Identify which cell holds the provided text, then report its (x, y) central coordinate. 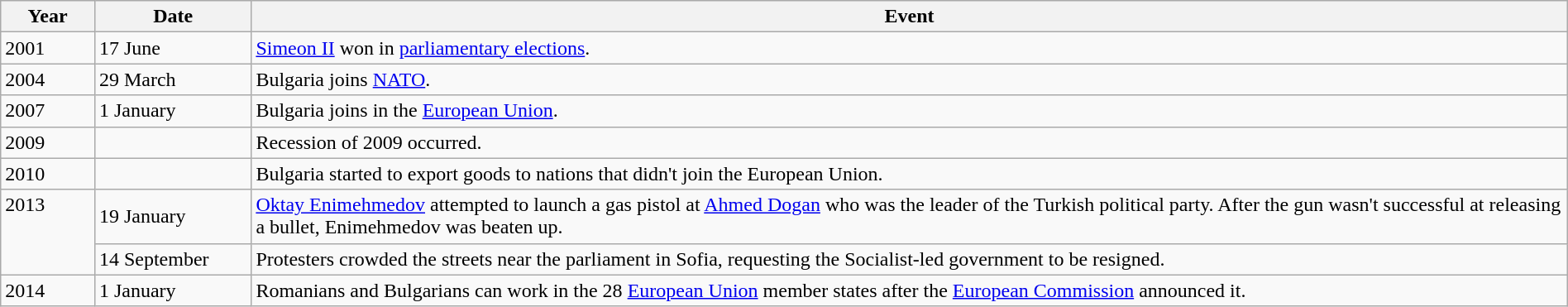
Romanians and Bulgarians can work in the 28 European Union member states after the European Commission announced it. (910, 290)
19 January (172, 217)
Simeon II won in parliamentary elections. (910, 48)
2001 (48, 48)
2010 (48, 174)
Bulgaria started to export goods to nations that didn't join the European Union. (910, 174)
Recession of 2009 occurred. (910, 142)
29 March (172, 79)
17 June (172, 48)
Date (172, 17)
Protesters crowded the streets near the parliament in Sofia, requesting the Socialist-led government to be resigned. (910, 259)
Bulgaria joins in the European Union. (910, 111)
Bulgaria joins NATO. (910, 79)
2007 (48, 111)
2004 (48, 79)
Event (910, 17)
2013 (48, 232)
14 September (172, 259)
2009 (48, 142)
Year (48, 17)
2014 (48, 290)
